Capture the cell that displays the provided text and extract its (X, Y) central coordinate. 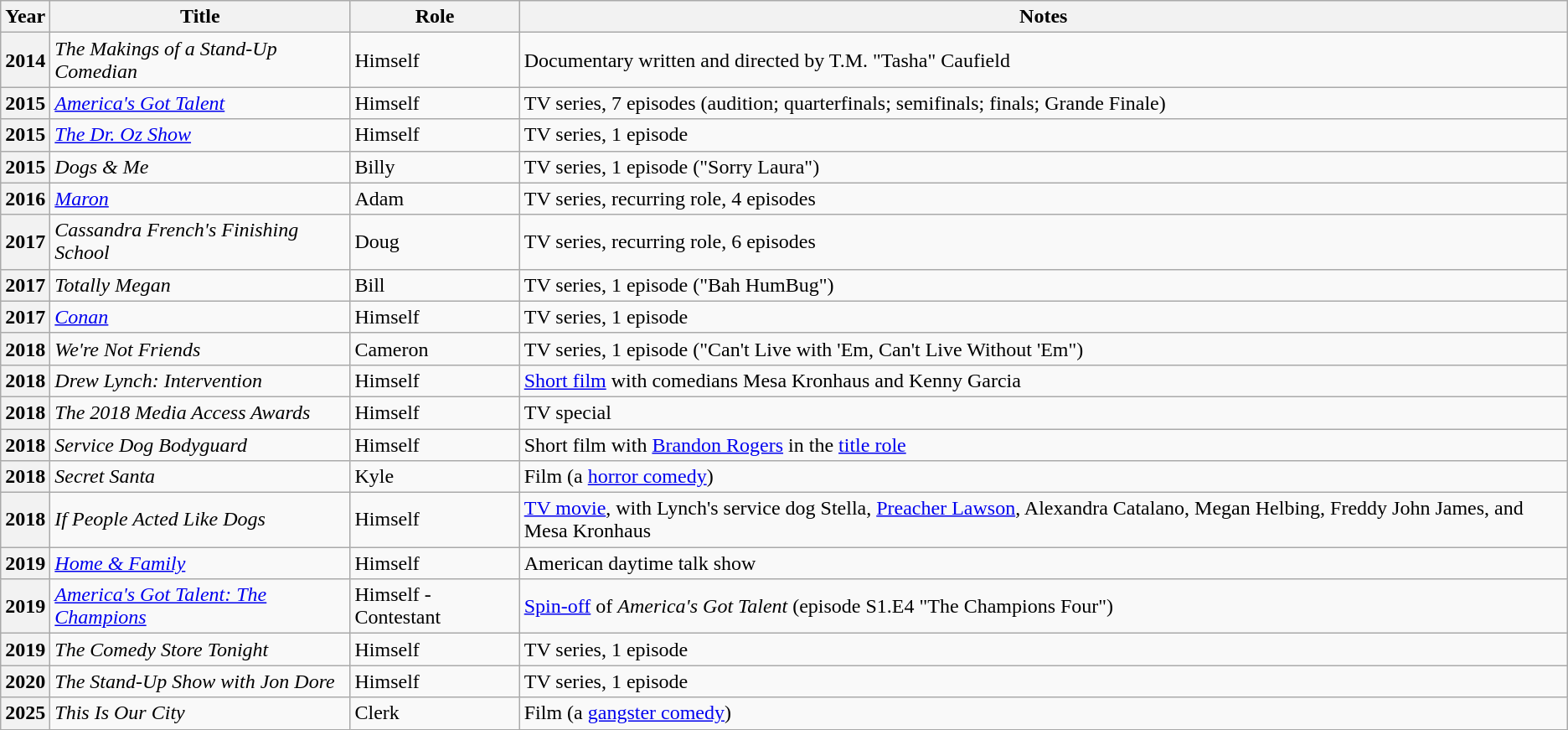
Short film with comedians Mesa Kronhaus and Kenny Garcia (1044, 381)
TV series, 7 episodes (audition; quarterfinals; semifinals; finals; Grande Finale) (1044, 103)
Title (200, 17)
TV movie, with Lynch's service dog Stella, Preacher Lawson, Alexandra Catalano, Megan Helbing, Freddy John James, and Mesa Kronhaus (1044, 520)
Conan (200, 317)
Notes (1044, 17)
Short film with Brandon Rogers in the title role (1044, 445)
Clerk (435, 713)
Doug (435, 241)
Role (435, 17)
TV series, recurring role, 6 episodes (1044, 241)
The Makings of a Stand-Up Comedian (200, 60)
Cameron (435, 349)
Kyle (435, 477)
The Stand-Up Show with Jon Dore (200, 681)
2016 (25, 199)
The 2018 Media Access Awards (200, 412)
Service Dog Bodyguard (200, 445)
The Comedy Store Tonight (200, 650)
America's Got Talent (200, 103)
Totally Megan (200, 285)
2025 (25, 713)
Dogs & Me (200, 167)
Secret Santa (200, 477)
Bill (435, 285)
This Is Our City (200, 713)
The Dr. Oz Show (200, 135)
TV series, 1 episode ("Bah HumBug") (1044, 285)
TV series, 1 episode ("Can't Live with 'Em, Can't Live Without 'Em") (1044, 349)
Billy (435, 167)
Film (a horror comedy) (1044, 477)
Adam (435, 199)
Documentary written and directed by T.M. "Tasha" Caufield (1044, 60)
We're Not Friends (200, 349)
Drew Lynch: Intervention (200, 381)
Spin-off of America's Got Talent (episode S1.E4 "The Champions Four") (1044, 607)
America's Got Talent: The Champions (200, 607)
American daytime talk show (1044, 563)
Film (a gangster comedy) (1044, 713)
Year (25, 17)
Maron (200, 199)
Home & Family (200, 563)
2020 (25, 681)
If People Acted Like Dogs (200, 520)
TV series, recurring role, 4 episodes (1044, 199)
Cassandra French's Finishing School (200, 241)
TV special (1044, 412)
2014 (25, 60)
Himself - Contestant (435, 607)
TV series, 1 episode ("Sorry Laura") (1044, 167)
